Return (x, y) of the center of cell containing provided text 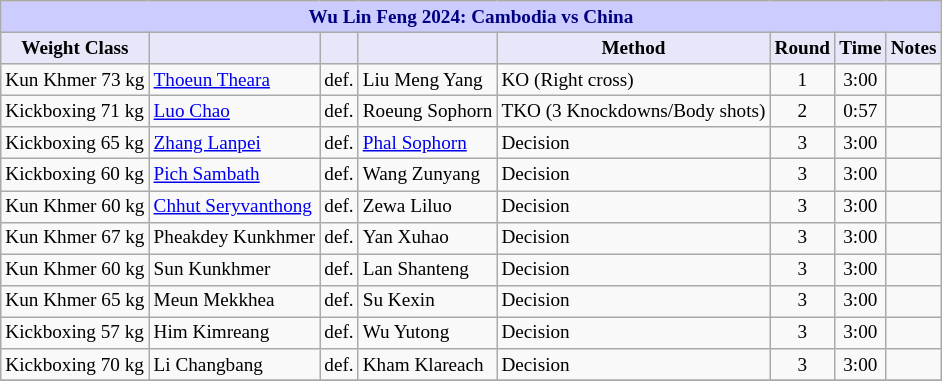
Pich Sambath (234, 175)
Round (802, 48)
Kun Khmer 73 kg (75, 80)
Wang Zunyang (428, 175)
Wu Lin Feng 2024: Cambodia vs China (471, 17)
Kickboxing 60 kg (75, 175)
Kham Klareach (428, 365)
Roeung Sophorn (428, 111)
0:57 (860, 111)
2 (802, 111)
Meun Mekkhea (234, 301)
Phal Sophorn (428, 143)
Chhut Seryvanthong (234, 206)
Him Kimreang (234, 333)
Su Kexin (428, 301)
Method (634, 48)
Kickboxing 65 kg (75, 143)
Lan Shanteng (428, 270)
1 (802, 80)
TKO (3 Knockdowns/Body shots) (634, 111)
Pheakdey Kunkhmer (234, 238)
Kickboxing 57 kg (75, 333)
Sun Kunkhmer (234, 270)
Wu Yutong (428, 333)
Liu Meng Yang (428, 80)
Time (860, 48)
Li Changbang (234, 365)
Weight Class (75, 48)
Zewa Liluo (428, 206)
Thoeun Theara (234, 80)
Kickboxing 71 kg (75, 111)
Notes (914, 48)
KO (Right cross) (634, 80)
Luo Chao (234, 111)
Zhang Lanpei (234, 143)
Kickboxing 70 kg (75, 365)
Kun Khmer 67 kg (75, 238)
Kun Khmer 65 kg (75, 301)
Yan Xuhao (428, 238)
